Locate the cell with the specified text and output its [x, y] center coordinate. 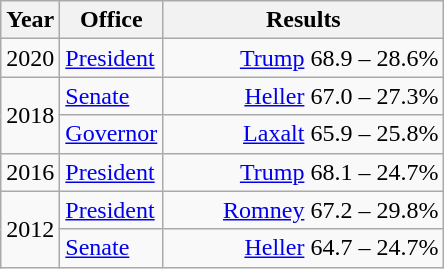
Heller 64.7 – 24.7% [304, 248]
2018 [30, 115]
2020 [30, 58]
Heller 67.0 – 27.3% [304, 96]
Office [112, 20]
Romney 67.2 – 29.8% [304, 210]
Trump 68.9 – 28.6% [304, 58]
2016 [30, 172]
2012 [30, 229]
Governor [112, 134]
Year [30, 20]
Results [304, 20]
Laxalt 65.9 – 25.8% [304, 134]
Trump 68.1 – 24.7% [304, 172]
